From the cell containing the given text, extract its center point as (X, Y) coordinate. 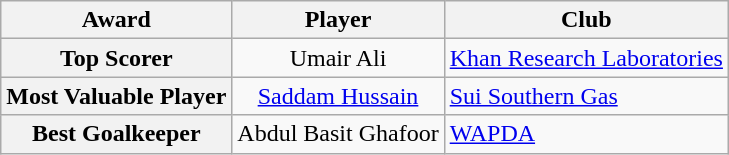
Khan Research Laboratories (586, 58)
Player (338, 20)
Umair Ali (338, 58)
Abdul Basit Ghafoor (338, 134)
Top Scorer (116, 58)
Best Goalkeeper (116, 134)
Sui Southern Gas (586, 96)
WAPDA (586, 134)
Club (586, 20)
Saddam Hussain (338, 96)
Award (116, 20)
Most Valuable Player (116, 96)
